Return the (x, y) coordinate for the center point of the cell that contains the specified text.  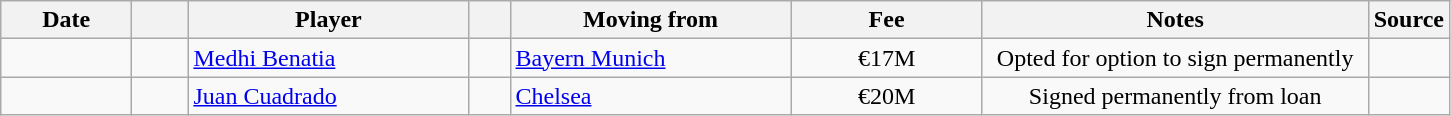
Juan Cuadrado (328, 96)
€20M (886, 96)
Notes (1175, 20)
Player (328, 20)
€17M (886, 58)
Fee (886, 20)
Source (1408, 20)
Chelsea (650, 96)
Opted for option to sign permanently (1175, 58)
Signed permanently from loan (1175, 96)
Medhi Benatia (328, 58)
Moving from (650, 20)
Date (66, 20)
Bayern Munich (650, 58)
